Provide the (X, Y) coordinate of the cell's center where the given text is located.  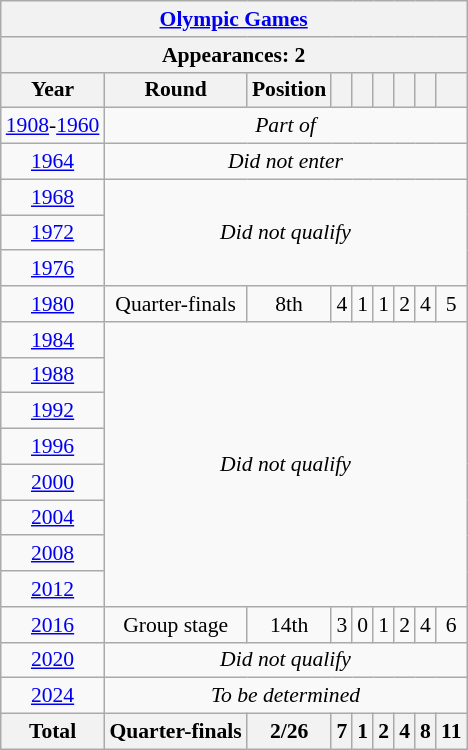
1980 (53, 304)
5 (452, 304)
2000 (53, 482)
1976 (53, 269)
1992 (53, 411)
Part of (285, 126)
1964 (53, 162)
7 (342, 732)
11 (452, 732)
1988 (53, 375)
2008 (53, 554)
Olympic Games (234, 19)
6 (452, 625)
1968 (53, 197)
14th (289, 625)
2016 (53, 625)
1996 (53, 447)
2/26 (289, 732)
2012 (53, 589)
To be determined (285, 696)
1984 (53, 340)
2020 (53, 660)
1908-1960 (53, 126)
3 (342, 625)
1972 (53, 233)
Group stage (175, 625)
2004 (53, 518)
2024 (53, 696)
Year (53, 90)
0 (362, 625)
Appearances: 2 (234, 55)
Position (289, 90)
Round (175, 90)
Total (53, 732)
8 (426, 732)
8th (289, 304)
Did not enter (285, 162)
